Search for the cell housing the specified text and yield its [x, y] center coordinate. 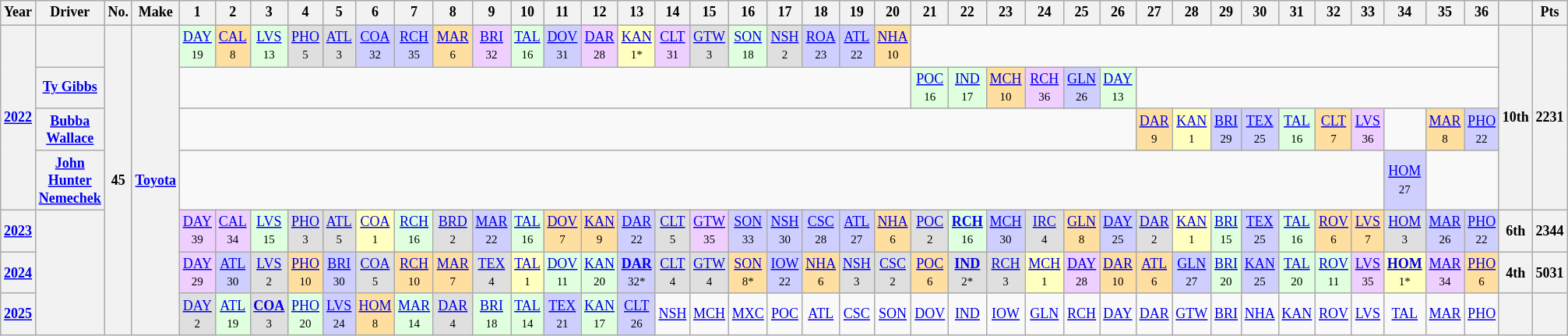
ATL5 [339, 231]
Driver [70, 12]
ATL19 [232, 314]
33 [1368, 12]
KAN9 [600, 231]
DAY [1119, 314]
8 [453, 12]
BRI18 [492, 314]
No. [118, 12]
5 [339, 12]
ATL22 [857, 46]
SON [893, 314]
36 [1482, 12]
PHO20 [305, 314]
PHO3 [305, 231]
BRI20 [1226, 273]
9 [492, 12]
RCH 36 [1045, 88]
KAN25 [1260, 273]
Year [19, 12]
MAR34 [1445, 273]
DAR9 [1154, 129]
20 [893, 12]
RCH [1082, 314]
TEX21 [562, 314]
KAN20 [600, 273]
PHO [1482, 314]
11 [562, 12]
HOM27 [1404, 180]
18 [821, 12]
ATL [821, 314]
Ty Gibbs [70, 88]
KAN [1297, 314]
GTW35 [710, 231]
DOV11 [562, 273]
COA3 [270, 314]
27 [1154, 12]
MAR7 [453, 273]
NSH30 [785, 231]
DAR2 [1154, 231]
BRI15 [1226, 231]
LVS36 [1368, 129]
31 [1297, 12]
MAR14 [414, 314]
COA5 [375, 273]
25 [1082, 12]
SON33 [748, 231]
DAY29 [197, 273]
DAR [1154, 314]
RCH35 [414, 46]
DAR 32* [636, 273]
2025 [19, 314]
John Hunter Nemechek [70, 180]
TAL14 [527, 314]
HOM3 [1404, 231]
DAY2 [197, 314]
TAL [1404, 314]
LVS [1368, 314]
Pts [1550, 12]
45 [118, 180]
MCH 10 [1006, 88]
DOV7 [562, 231]
NSH2 [785, 46]
BRI29 [1226, 129]
13 [636, 12]
LVS13 [270, 46]
POC2 [930, 231]
CSC28 [821, 231]
12 [600, 12]
LVS35 [1368, 273]
32 [1334, 12]
LVS2 [270, 273]
DAR4 [453, 314]
IOW22 [785, 273]
23 [1006, 12]
14 [673, 12]
19 [857, 12]
ATL3 [339, 46]
DOV [930, 314]
2024 [19, 273]
DAY25 [1119, 231]
ATL30 [232, 273]
BRI30 [339, 273]
DOV31 [562, 46]
GLN 26 [1082, 88]
MCH1 [1045, 273]
GTW3 [710, 46]
POC [785, 314]
Toyota [156, 180]
ROV [1334, 314]
DAR22 [636, 231]
MAR8 [1445, 129]
NSH [673, 314]
ROV11 [1334, 273]
KAN1* [636, 46]
Make [156, 12]
KAN17 [600, 314]
6 [375, 12]
10 [527, 12]
DAR10 [1119, 273]
ROA23 [821, 46]
MAR22 [492, 231]
BRD2 [453, 231]
DAY13 [1119, 88]
LVS7 [1368, 231]
MAR26 [1445, 231]
IND [967, 314]
PHO5 [305, 46]
IRC4 [1045, 231]
CSC2 [893, 273]
26 [1119, 12]
CLT4 [673, 273]
TAL20 [1297, 273]
DAY39 [197, 231]
NSH3 [857, 273]
24 [1045, 12]
15 [710, 12]
GLN [1045, 314]
IOW [1006, 314]
MAR6 [453, 46]
ATL27 [857, 231]
28 [1192, 12]
DAY19 [197, 46]
16 [748, 12]
5031 [1550, 273]
POC 16 [930, 88]
2 [232, 12]
RCH3 [1006, 273]
SON18 [748, 46]
DAR28 [600, 46]
4th [1516, 273]
COA1 [375, 231]
CAL8 [232, 46]
2023 [19, 231]
PHO10 [305, 273]
GLN8 [1082, 231]
BRI32 [492, 46]
GTW [1192, 314]
MCH30 [1006, 231]
CAL34 [232, 231]
NHA 10 [893, 46]
21 [930, 12]
35 [1445, 12]
LVS15 [270, 231]
GLN27 [1192, 273]
6th [1516, 231]
HOM1* [1404, 273]
PHO6 [1482, 273]
22 [967, 12]
CLT7 [1334, 129]
COA32 [375, 46]
TAL1 [527, 273]
GTW4 [710, 273]
SON8* [748, 273]
10th [1516, 117]
2022 [19, 117]
ROV6 [1334, 231]
4 [305, 12]
2344 [1550, 231]
17 [785, 12]
DAY28 [1082, 273]
2231 [1550, 117]
CLT5 [673, 231]
MCH [710, 314]
MAR [1445, 314]
LVS24 [339, 314]
CLT31 [673, 46]
CLT26 [636, 314]
CSC [857, 314]
ATL6 [1154, 273]
29 [1226, 12]
TEX4 [492, 273]
POC6 [930, 273]
HOM8 [375, 314]
3 [270, 12]
7 [414, 12]
BRI [1226, 314]
IND 17 [967, 88]
1 [197, 12]
IND2* [967, 273]
34 [1404, 12]
NHA [1260, 314]
30 [1260, 12]
RCH10 [414, 273]
MXC [748, 314]
Bubba Wallace [70, 129]
